Output the (X, Y) coordinate of the center of the cell containing the given text.  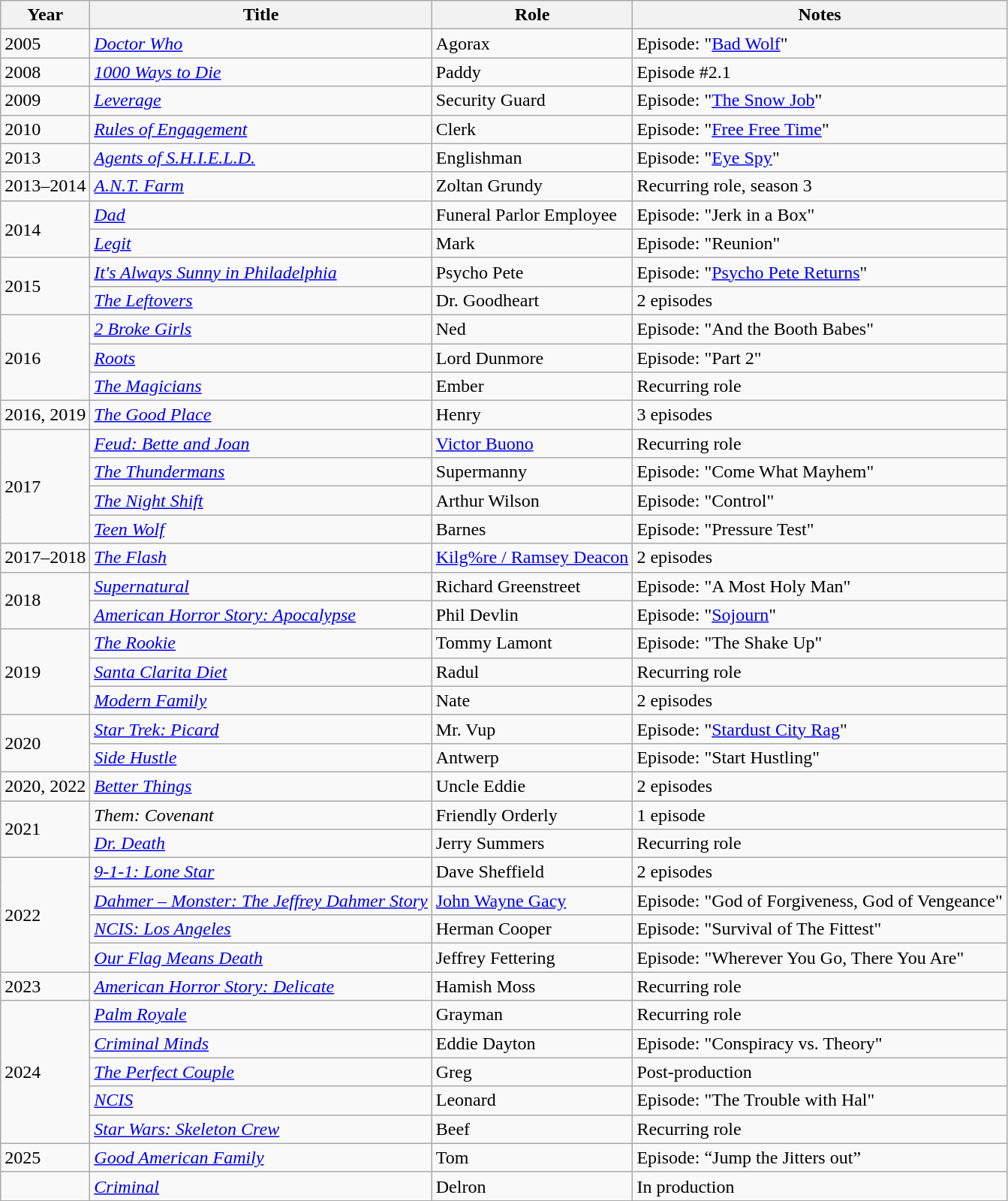
2020, 2022 (45, 786)
Uncle Eddie (532, 786)
Feud: Bette and Joan (261, 444)
Supermanny (532, 472)
The Night Shift (261, 501)
2013–2014 (45, 186)
Episode #2.1 (820, 72)
2005 (45, 44)
The Perfect Couple (261, 1072)
Ember (532, 387)
2018 (45, 600)
In production (820, 1186)
Palm Royale (261, 1015)
Episode: "The Shake Up" (820, 643)
Leverage (261, 101)
1000 Ways to Die (261, 72)
Clerk (532, 129)
Beef (532, 1129)
Dr. Goodheart (532, 300)
Criminal (261, 1186)
2014 (45, 229)
Mark (532, 243)
Agorax (532, 44)
Dr. Death (261, 844)
Teen Wolf (261, 529)
Friendly Orderly (532, 814)
Episode: "Survival of The Fittest" (820, 929)
The Good Place (261, 415)
Grayman (532, 1015)
American Horror Story: Delicate (261, 986)
Dave Sheffield (532, 872)
3 episodes (820, 415)
2019 (45, 672)
Legit (261, 243)
Delron (532, 1186)
Star Trek: Picard (261, 729)
2009 (45, 101)
Notes (820, 15)
The Thundermans (261, 472)
Herman Cooper (532, 929)
Antwerp (532, 757)
John Wayne Gacy (532, 901)
Psycho Pete (532, 272)
2020 (45, 743)
A.N.T. Farm (261, 186)
The Magicians (261, 387)
It's Always Sunny in Philadelphia (261, 272)
Tommy Lamont (532, 643)
Episode: "Eye Spy" (820, 158)
Episode: "Pressure Test" (820, 529)
Tom (532, 1157)
The Rookie (261, 643)
Episode: "And the Booth Babes" (820, 329)
Episode: "The Snow Job" (820, 101)
Episode: "Part 2" (820, 358)
Dad (261, 215)
Ned (532, 329)
Side Hustle (261, 757)
Episode: "Stardust City Rag" (820, 729)
Episode: "Conspiracy vs. Theory" (820, 1043)
Dahmer – Monster: The Jeffrey Dahmer Story (261, 901)
Star Wars: Skeleton Crew (261, 1129)
2016, 2019 (45, 415)
2010 (45, 129)
Lord Dunmore (532, 358)
2013 (45, 158)
Episode: "Bad Wolf" (820, 44)
Episode: "Jerk in a Box" (820, 215)
Better Things (261, 786)
Mr. Vup (532, 729)
Title (261, 15)
Episode: "Free Free Time" (820, 129)
Recurring role, season 3 (820, 186)
Episode: "Start Hustling" (820, 757)
Episode: “Jump the Jitters out” (820, 1157)
Funeral Parlor Employee (532, 215)
2024 (45, 1072)
Arthur Wilson (532, 501)
Santa Clarita Diet (261, 672)
Criminal Minds (261, 1043)
Good American Family (261, 1157)
2016 (45, 357)
Nate (532, 700)
Modern Family (261, 700)
Paddy (532, 72)
Jeffrey Fettering (532, 958)
Leonard (532, 1100)
Rules of Engagement (261, 129)
Year (45, 15)
The Flash (261, 558)
Episode: "The Trouble with Hal" (820, 1100)
2017–2018 (45, 558)
Episode: "Wherever You Go, There You Are" (820, 958)
2022 (45, 915)
Englishman (532, 158)
Doctor Who (261, 44)
Supernatural (261, 586)
2015 (45, 286)
Episode: "God of Forgiveness, God of Vengeance" (820, 901)
Kilg%re / Ramsey Deacon (532, 558)
Episode: "Reunion" (820, 243)
Barnes (532, 529)
Our Flag Means Death (261, 958)
2 Broke Girls (261, 329)
Agents of S.H.I.E.L.D. (261, 158)
9-1-1: Lone Star (261, 872)
2025 (45, 1157)
Zoltan Grundy (532, 186)
Them: Covenant (261, 814)
Roots (261, 358)
Phil Devlin (532, 615)
Post-production (820, 1072)
Henry (532, 415)
Jerry Summers (532, 844)
Hamish Moss (532, 986)
NCIS (261, 1100)
Security Guard (532, 101)
2023 (45, 986)
Episode: "A Most Holy Man" (820, 586)
Eddie Dayton (532, 1043)
Radul (532, 672)
2017 (45, 486)
Episode: "Come What Mayhem" (820, 472)
2021 (45, 829)
Episode: "Sojourn" (820, 615)
Episode: "Psycho Pete Returns" (820, 272)
American Horror Story: Apocalypse (261, 615)
The Leftovers (261, 300)
Richard Greenstreet (532, 586)
NCIS: Los Angeles (261, 929)
Victor Buono (532, 444)
2008 (45, 72)
Greg (532, 1072)
Episode: "Control" (820, 501)
1 episode (820, 814)
Role (532, 15)
